Capture the cell that displays the provided text and extract its [X, Y] central coordinate. 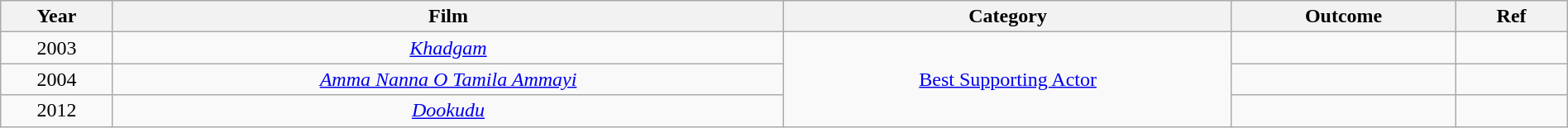
Amma Nanna O Tamila Ammayi [448, 79]
Film [448, 17]
Ref [1512, 17]
Outcome [1343, 17]
Dookudu [448, 111]
2012 [56, 111]
Best Supporting Actor [1007, 79]
Category [1007, 17]
Khadgam [448, 48]
2003 [56, 48]
2004 [56, 79]
Year [56, 17]
